Provide the (x, y) coordinate of the cell's center where the given text is located.  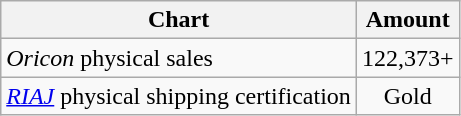
Chart (179, 20)
Gold (408, 96)
RIAJ physical shipping certification (179, 96)
Oricon physical sales (179, 58)
122,373+ (408, 58)
Amount (408, 20)
